Return the (X, Y) coordinate for the center point of the cell that contains the specified text.  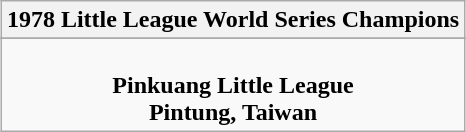
Pinkuang Little LeaguePintung, Taiwan (232, 85)
1978 Little League World Series Champions (232, 20)
